Return (x, y) of the center of cell containing provided text 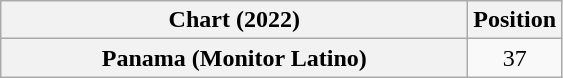
Panama (Monitor Latino) (234, 58)
Position (515, 20)
37 (515, 58)
Chart (2022) (234, 20)
